For the text-containing cell, return its midpoint in [x, y] coordinate format. 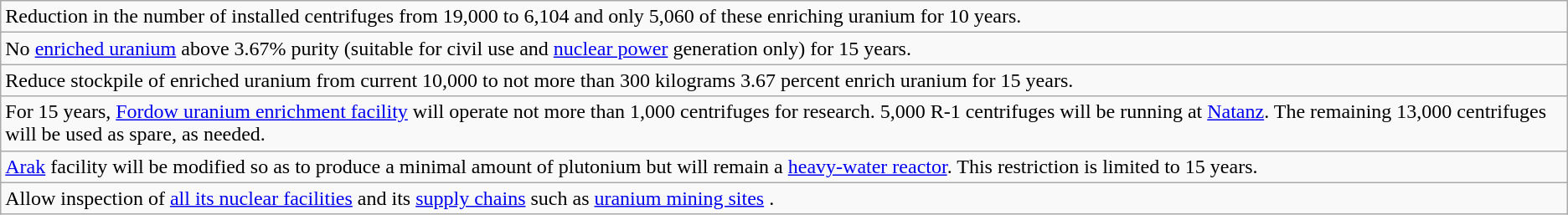
Reduction in the number of installed centrifuges from 19,000 to 6,104 and only 5,060 of these enriching uranium for 10 years. [784, 17]
Allow inspection of all its nuclear facilities and its supply chains such as uranium mining sites . [784, 198]
Reduce stockpile of enriched uranium from current 10,000 to not more than 300 kilograms 3.67 percent enrich uranium for 15 years. [784, 80]
No enriched uranium above 3.67% purity (suitable for civil use and nuclear power generation only) for 15 years. [784, 49]
